Search for the cell housing the specified text and yield its [x, y] center coordinate. 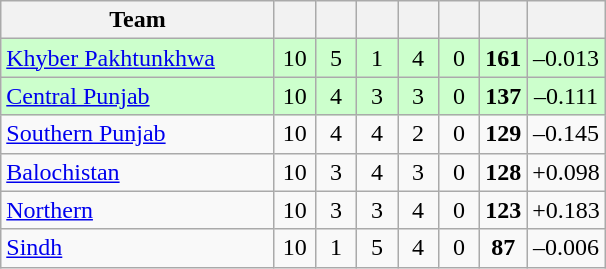
+0.183 [566, 210]
Northern [138, 210]
87 [504, 248]
137 [504, 96]
–0.006 [566, 248]
Balochistan [138, 172]
2 [418, 134]
123 [504, 210]
128 [504, 172]
Khyber Pakhtunkhwa [138, 58]
Team [138, 20]
Southern Punjab [138, 134]
129 [504, 134]
Central Punjab [138, 96]
+0.098 [566, 172]
161 [504, 58]
Sindh [138, 248]
–0.111 [566, 96]
–0.013 [566, 58]
–0.145 [566, 134]
